Find where the given text appears and provide that cell's center as [x, y] coordinate. 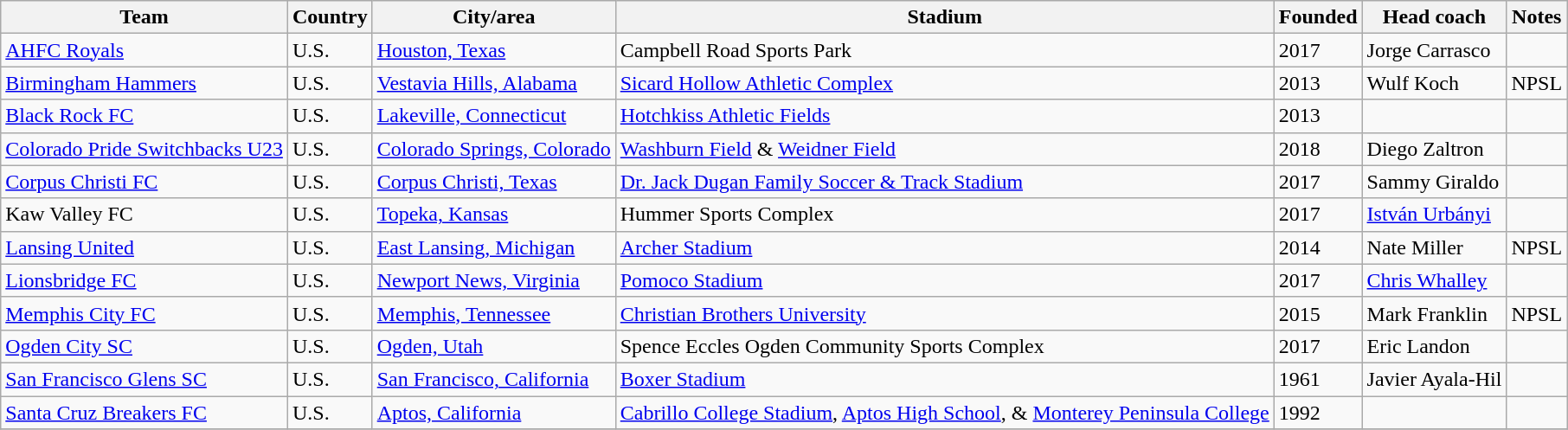
Ogden, Utah [493, 346]
Sammy Giraldo [1435, 182]
Washburn Field & Weidner Field [945, 149]
Country [330, 17]
Colorado Springs, Colorado [493, 149]
Team [145, 17]
City/area [493, 17]
Nate Miller [1435, 247]
Hotchkiss Athletic Fields [945, 116]
Eric Landon [1435, 346]
Jorge Carrasco [1435, 50]
1961 [1318, 379]
Boxer Stadium [945, 379]
Notes [1537, 17]
Archer Stadium [945, 247]
Aptos, California [493, 413]
AHFC Royals [145, 50]
1992 [1318, 413]
East Lansing, Michigan [493, 247]
Head coach [1435, 17]
Black Rock FC [145, 116]
Corpus Christi, Texas [493, 182]
Javier Ayala-Hil [1435, 379]
Newport News, Virginia [493, 280]
Spence Eccles Ogden Community Sports Complex [945, 346]
Corpus Christi FC [145, 182]
San Francisco, California [493, 379]
Cabrillo College Stadium, Aptos High School, & Monterey Peninsula College [945, 413]
Diego Zaltron [1435, 149]
2015 [1318, 313]
Dr. Jack Dugan Family Soccer & Track Stadium [945, 182]
Memphis City FC [145, 313]
Founded [1318, 17]
Pomoco Stadium [945, 280]
Sicard Hollow Athletic Complex [945, 83]
2018 [1318, 149]
Lionsbridge FC [145, 280]
Colorado Pride Switchbacks U23 [145, 149]
Hummer Sports Complex [945, 215]
István Urbányi [1435, 215]
Memphis, Tennessee [493, 313]
Wulf Koch [1435, 83]
Chris Whalley [1435, 280]
Santa Cruz Breakers FC [145, 413]
Stadium [945, 17]
Christian Brothers University [945, 313]
Vestavia Hills, Alabama [493, 83]
Campbell Road Sports Park [945, 50]
2014 [1318, 247]
Houston, Texas [493, 50]
Lakeville, Connecticut [493, 116]
Kaw Valley FC [145, 215]
Lansing United [145, 247]
Mark Franklin [1435, 313]
Ogden City SC [145, 346]
San Francisco Glens SC [145, 379]
Birmingham Hammers [145, 83]
Topeka, Kansas [493, 215]
